Search for the cell housing the specified text and yield its [X, Y] center coordinate. 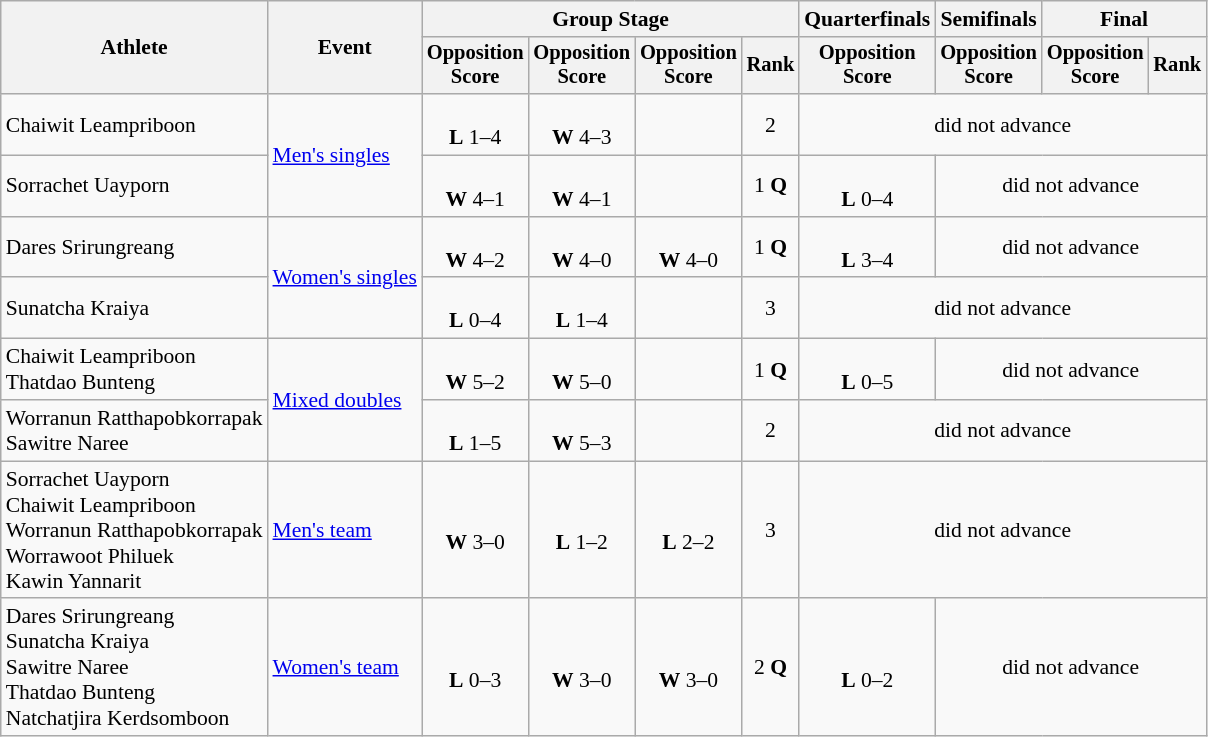
Quarterfinals [867, 19]
W 5–0 [582, 370]
L 1–5 [476, 430]
2 Q [771, 668]
Worranun RatthapobkorrapakSawitre Naree [134, 430]
Chaiwit LeampriboonThatdao Bunteng [134, 370]
Semifinals [988, 19]
Sorrachet UaypornChaiwit LeampriboonWorranun RatthapobkorrapakWorrawoot PhiluekKawin Yannarit [134, 530]
Women's team [344, 668]
Dares Srirungreang [134, 248]
Final [1124, 19]
Women's singles [344, 278]
Sunatcha Kraiya [134, 308]
L 2–2 [688, 530]
L 0–3 [476, 668]
Dares SrirungreangSunatcha KraiyaSawitre NareeThatdao BuntengNatchatjira Kerdsomboon [134, 668]
Athlete [134, 48]
Group Stage [610, 19]
Men's singles [344, 155]
Event [344, 48]
L 0–5 [867, 370]
Men's team [344, 530]
W 4–2 [476, 248]
W 5–3 [582, 430]
W 5–2 [476, 370]
Mixed doubles [344, 400]
L 0–2 [867, 668]
L 1–2 [582, 530]
L 3–4 [867, 248]
Chaiwit Leampriboon [134, 124]
W 4–3 [582, 124]
Sorrachet Uayporn [134, 186]
